Output the [x, y] coordinate of the center of the cell containing the given text.  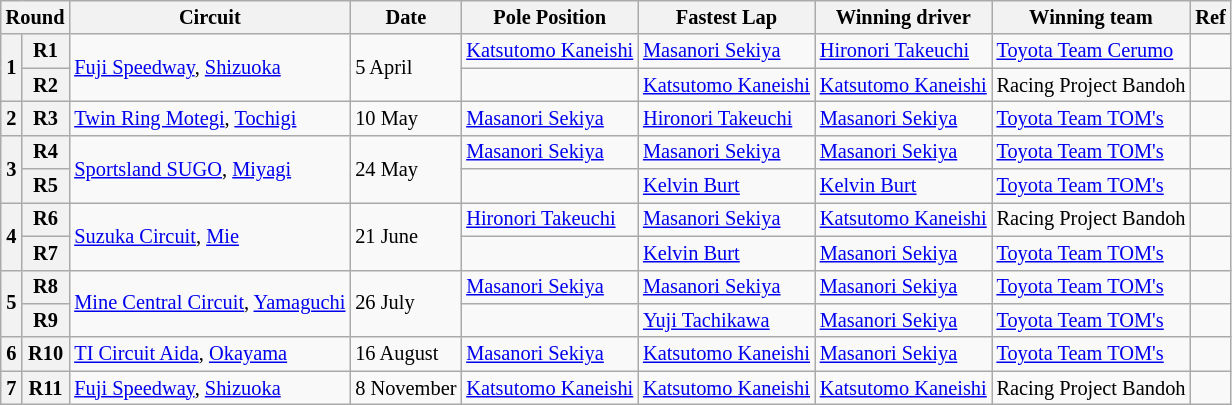
TI Circuit Aida, Okayama [210, 354]
Date [406, 17]
Fastest Lap [726, 17]
R1 [46, 51]
R8 [46, 287]
Round [36, 17]
R6 [46, 219]
R11 [46, 388]
Winning team [1092, 17]
R10 [46, 354]
1 [12, 68]
Mine Central Circuit, Yamaguchi [210, 304]
Twin Ring Motegi, Tochigi [210, 118]
7 [12, 388]
26 July [406, 304]
10 May [406, 118]
Ref [1210, 17]
R3 [46, 118]
R5 [46, 186]
16 August [406, 354]
R9 [46, 320]
4 [12, 236]
2 [12, 118]
21 June [406, 236]
3 [12, 168]
24 May [406, 168]
6 [12, 354]
8 November [406, 388]
R7 [46, 253]
Pole Position [550, 17]
R4 [46, 152]
Circuit [210, 17]
Yuji Tachikawa [726, 320]
Toyota Team Cerumo [1092, 51]
5 April [406, 68]
5 [12, 304]
R2 [46, 85]
Suzuka Circuit, Mie [210, 236]
Sportsland SUGO, Miyagi [210, 168]
Winning driver [904, 17]
